Output the (X, Y) coordinate of the center of the cell containing the given text.  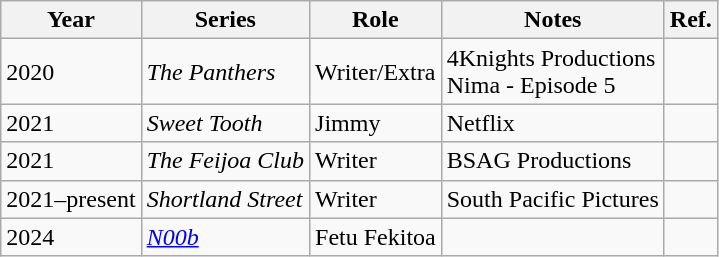
2020 (71, 72)
N00b (225, 237)
The Panthers (225, 72)
Series (225, 20)
Jimmy (376, 123)
Year (71, 20)
Sweet Tooth (225, 123)
Netflix (552, 123)
South Pacific Pictures (552, 199)
Ref. (690, 20)
Notes (552, 20)
BSAG Productions (552, 161)
Role (376, 20)
4Knights ProductionsNima - Episode 5 (552, 72)
2024 (71, 237)
Writer/Extra (376, 72)
2021–present (71, 199)
Shortland Street (225, 199)
Fetu Fekitoa (376, 237)
The Feijoa Club (225, 161)
